Determine the (x, y) coordinate at the center of the cell enclosing the given text.  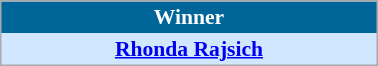
Rhonda Rajsich (189, 49)
Winner (189, 17)
